Return the [X, Y] coordinate for the center point of the cell that contains the specified text.  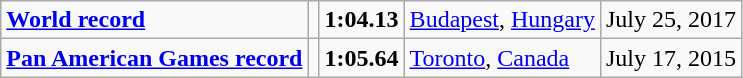
1:05.64 [362, 58]
July 17, 2015 [670, 58]
Toronto, Canada [502, 58]
July 25, 2017 [670, 20]
Pan American Games record [154, 58]
1:04.13 [362, 20]
Budapest, Hungary [502, 20]
World record [154, 20]
